Determine the [X, Y] coordinate at the center of the cell enclosing the given text.  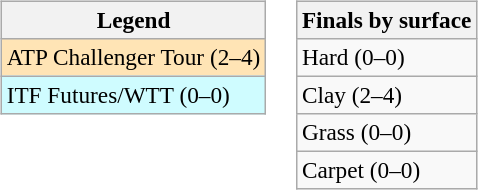
Grass (0–0) [387, 133]
Hard (0–0) [387, 57]
ITF Futures/WTT (0–0) [133, 95]
ATP Challenger Tour (2–4) [133, 57]
Finals by surface [387, 20]
Legend [133, 20]
Clay (2–4) [387, 95]
Carpet (0–0) [387, 171]
